Capture the cell that displays the provided text and extract its (x, y) central coordinate. 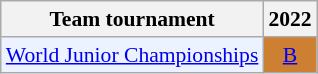
B (290, 55)
Team tournament (132, 19)
World Junior Championships (132, 55)
2022 (290, 19)
